Search for the cell housing the specified text and yield its [x, y] center coordinate. 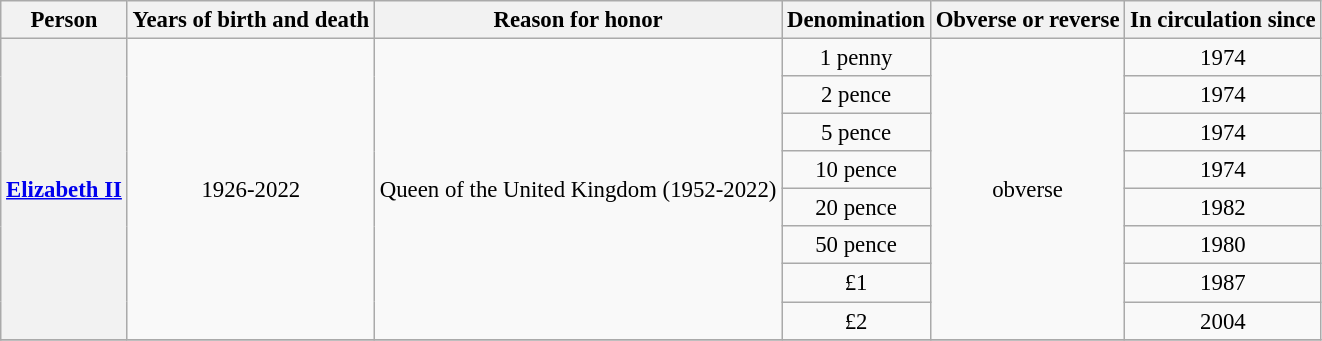
Person [64, 20]
Elizabeth II [64, 190]
2 pence [856, 95]
1980 [1223, 245]
10 pence [856, 170]
£2 [856, 321]
Years of birth and death [250, 20]
1926-2022 [250, 190]
1 penny [856, 58]
In circulation since [1223, 20]
5 pence [856, 133]
50 pence [856, 245]
Reason for honor [578, 20]
Denomination [856, 20]
1982 [1223, 208]
£1 [856, 283]
20 pence [856, 208]
1987 [1223, 283]
obverse [1027, 190]
Obverse or reverse [1027, 20]
Queen of the United Kingdom (1952-2022) [578, 190]
2004 [1223, 321]
